Output the (X, Y) coordinate of the center of the cell containing the given text.  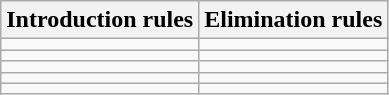
Introduction rules (100, 20)
Elimination rules (294, 20)
